For the text-containing cell, return its midpoint in (X, Y) coordinate format. 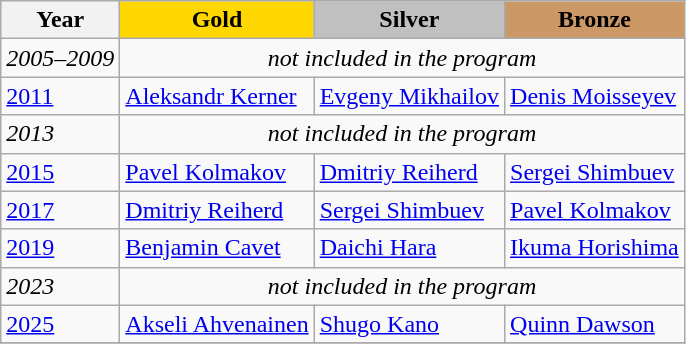
Akseli Ahvenainen (217, 324)
2011 (60, 96)
2013 (60, 134)
2025 (60, 324)
Evgeny Mikhailov (409, 96)
Bronze (595, 20)
Ikuma Horishima (595, 248)
Quinn Dawson (595, 324)
2005–2009 (60, 58)
2019 (60, 248)
Gold (217, 20)
2017 (60, 210)
Denis Moisseyev (595, 96)
Aleksandr Kerner (217, 96)
Benjamin Cavet (217, 248)
Daichi Hara (409, 248)
2015 (60, 172)
Year (60, 20)
Shugo Kano (409, 324)
Silver (409, 20)
2023 (60, 286)
